Detect which cell encompasses the target text, then output its [X, Y] center coordinate. 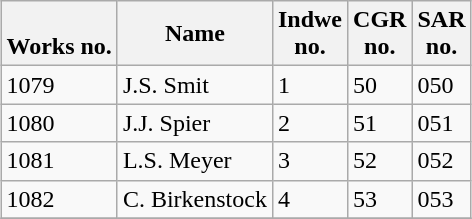
1079 [59, 85]
C. Birkenstock [194, 199]
52 [380, 161]
J.S. Smit [194, 85]
3 [310, 161]
Name [194, 34]
Indweno. [310, 34]
Works no. [59, 34]
1082 [59, 199]
SARno. [442, 34]
4 [310, 199]
1080 [59, 123]
53 [380, 199]
053 [442, 199]
L.S. Meyer [194, 161]
CGRno. [380, 34]
052 [442, 161]
J.J. Spier [194, 123]
51 [380, 123]
50 [380, 85]
050 [442, 85]
1081 [59, 161]
2 [310, 123]
051 [442, 123]
1 [310, 85]
